Determine the (X, Y) coordinate at the center of the cell enclosing the given text.  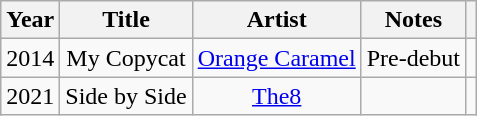
Pre-debut (413, 58)
Side by Side (126, 96)
Year (30, 20)
Orange Caramel (276, 58)
Title (126, 20)
Artist (276, 20)
Notes (413, 20)
2021 (30, 96)
The8 (276, 96)
My Copycat (126, 58)
2014 (30, 58)
